Provide the (x, y) coordinate of the cell's center where the given text is located.  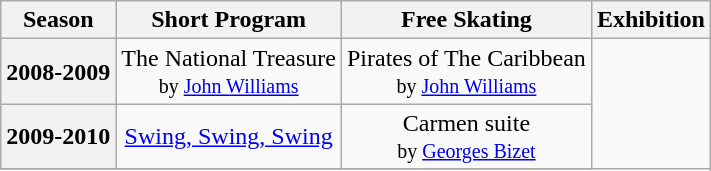
Short Program (229, 20)
Carmen suite by Georges Bizet (466, 136)
Exhibition (650, 20)
Pirates of The Caribbean by John Williams (466, 72)
Swing, Swing, Swing (229, 136)
2008-2009 (58, 72)
2009-2010 (58, 136)
Free Skating (466, 20)
Season (58, 20)
The National Treasure by John Williams (229, 72)
